Extract the [X, Y] coordinate from the center of the cell holding the provided text.  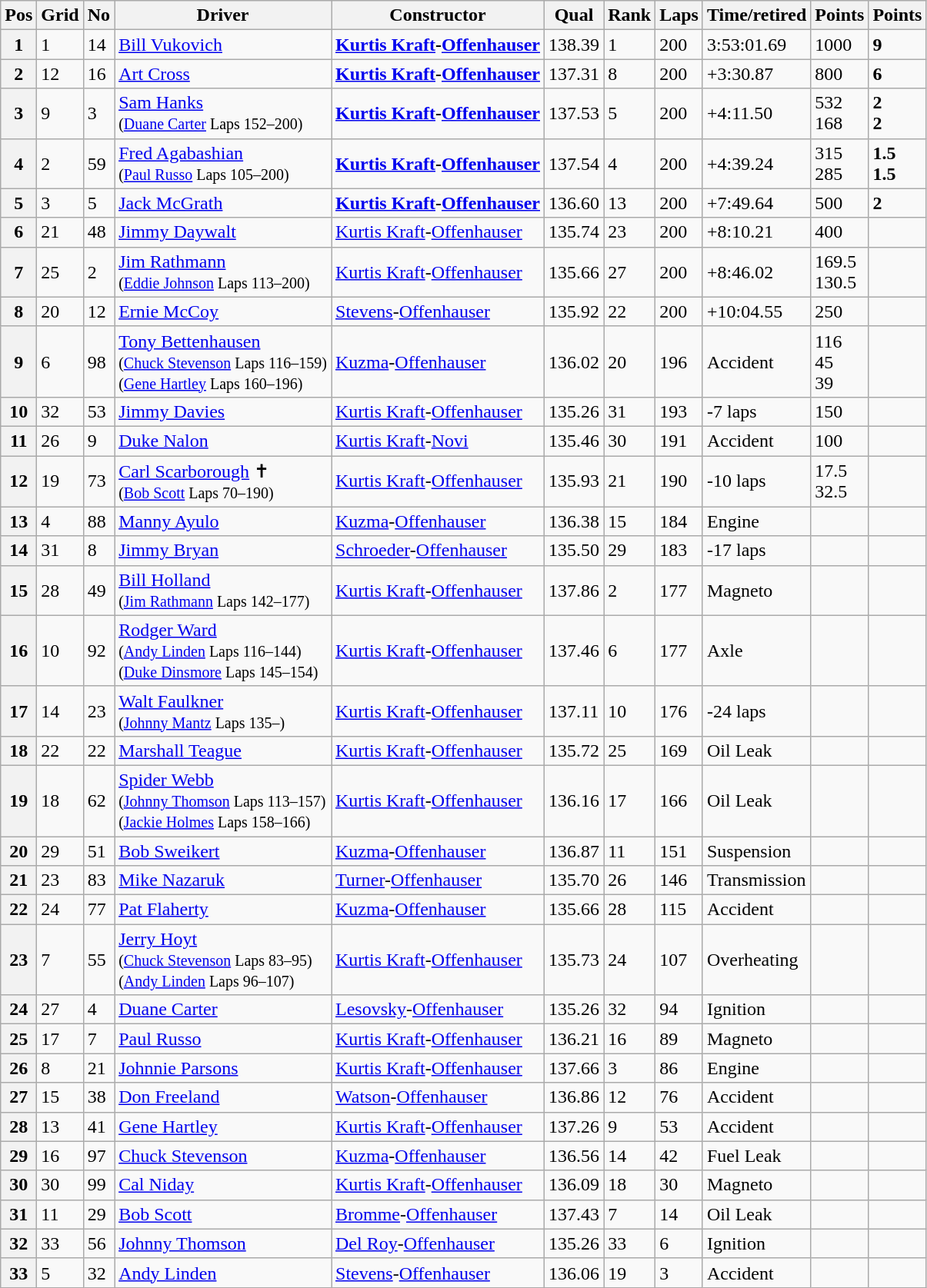
Grid [60, 15]
3:53:01.69 [756, 45]
Transmission [756, 880]
137.66 [574, 1068]
Marshall Teague [223, 751]
+8:46.02 [756, 272]
Watson-Offenhauser [437, 1097]
Tony Bettenhausen(Chuck Stevenson Laps 116–159)(Gene Hartley Laps 160–196) [223, 361]
56 [98, 1243]
183 [679, 551]
Jack McGrath [223, 203]
Qual [574, 15]
Schroeder-Offenhauser [437, 551]
250 [840, 311]
2 2 [897, 114]
+4:39.24 [756, 163]
42 [679, 1156]
Pos [18, 15]
150 [840, 411]
Sam Hanks(Duane Carter Laps 152–200) [223, 114]
315 285 [840, 163]
136.56 [574, 1156]
No [98, 15]
176 [679, 711]
Turner-Offenhauser [437, 880]
Bob Sweikert [223, 851]
-7 laps [756, 411]
100 [840, 441]
Bob Scott [223, 1214]
Del Roy-Offenhauser [437, 1243]
Axle [756, 651]
83 [98, 880]
169.5 130.5 [840, 272]
135.74 [574, 232]
137.46 [574, 651]
191 [679, 441]
Rodger Ward(Andy Linden Laps 116–144)(Duke Dinsmore Laps 145–154) [223, 651]
+3:30.87 [756, 74]
532 168 [840, 114]
62 [98, 800]
184 [679, 521]
190 [679, 481]
166 [679, 800]
1000 [840, 45]
Gene Hartley [223, 1127]
137.11 [574, 711]
136.86 [574, 1097]
Duke Nalon [223, 441]
136.09 [574, 1185]
Lesovsky-Offenhauser [437, 1010]
Fuel Leak [756, 1156]
1.5 1.5 [897, 163]
55 [98, 960]
135.92 [574, 311]
Johnny Thomson [223, 1243]
-10 laps [756, 481]
Jimmy Bryan [223, 551]
196 [679, 361]
146 [679, 880]
Manny Ayulo [223, 521]
Johnnie Parsons [223, 1068]
Walt Faulkner(Johnny Mantz Laps 135–) [223, 711]
Overheating [756, 960]
Jerry Hoyt(Chuck Stevenson Laps 83–95)(Andy Linden Laps 96–107) [223, 960]
59 [98, 163]
193 [679, 411]
98 [98, 361]
Laps [679, 15]
+10:04.55 [756, 311]
135.50 [574, 551]
38 [98, 1097]
116 45 39 [840, 361]
136.60 [574, 203]
400 [840, 232]
Time/retired [756, 15]
Fred Agabashian(Paul Russo Laps 105–200) [223, 163]
Suspension [756, 851]
Cal Niday [223, 1185]
Andy Linden [223, 1273]
17.5 32.5 [840, 481]
Spider Webb(Johnny Thomson Laps 113–157)(Jackie Holmes Laps 158–166) [223, 800]
137.86 [574, 591]
137.31 [574, 74]
Duane Carter [223, 1010]
135.72 [574, 751]
48 [98, 232]
137.54 [574, 163]
-17 laps [756, 551]
41 [98, 1127]
500 [840, 203]
137.43 [574, 1214]
115 [679, 910]
89 [679, 1039]
136.16 [574, 800]
Rank [629, 15]
151 [679, 851]
-24 laps [756, 711]
+8:10.21 [756, 232]
77 [98, 910]
+7:49.64 [756, 203]
49 [98, 591]
Don Freeland [223, 1097]
Bromme-Offenhauser [437, 1214]
92 [98, 651]
138.39 [574, 45]
Carl Scarborough ✝(Bob Scott Laps 70–190) [223, 481]
Constructor [437, 15]
Pat Flaherty [223, 910]
Mike Nazaruk [223, 880]
136.02 [574, 361]
Ernie McCoy [223, 311]
Driver [223, 15]
135.73 [574, 960]
97 [98, 1156]
94 [679, 1010]
136.21 [574, 1039]
76 [679, 1097]
Chuck Stevenson [223, 1156]
73 [98, 481]
800 [840, 74]
86 [679, 1068]
Art Cross [223, 74]
137.53 [574, 114]
51 [98, 851]
135.93 [574, 481]
Jimmy Davies [223, 411]
88 [98, 521]
Jimmy Daywalt [223, 232]
+4:11.50 [756, 114]
169 [679, 751]
Bill Holland (Jim Rathmann Laps 142–177) [223, 591]
135.46 [574, 441]
Jim Rathmann(Eddie Johnson Laps 113–200) [223, 272]
Bill Vukovich [223, 45]
135.70 [574, 880]
137.26 [574, 1127]
Kurtis Kraft-Novi [437, 441]
136.38 [574, 521]
99 [98, 1185]
136.06 [574, 1273]
107 [679, 960]
Paul Russo [223, 1039]
136.87 [574, 851]
